Provide the [X, Y] coordinate of the cell's center where the given text is located.  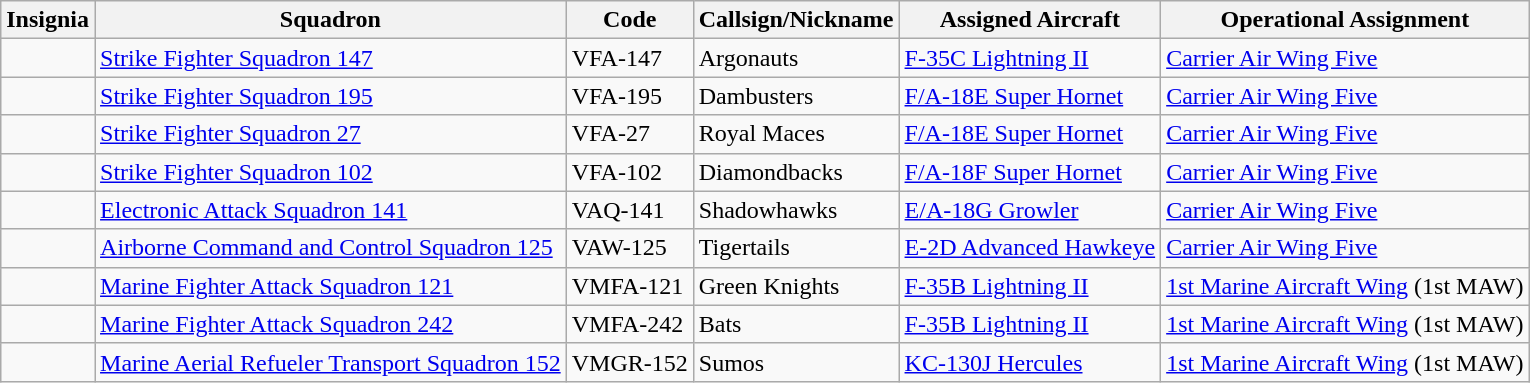
Strike Fighter Squadron 27 [331, 134]
VFA-27 [630, 134]
VFA-147 [630, 58]
Tigertails [796, 248]
VMFA-121 [630, 286]
Squadron [331, 20]
Sumos [796, 362]
Diamondbacks [796, 172]
VAQ-141 [630, 210]
Marine Aerial Refueler Transport Squadron 152 [331, 362]
Marine Fighter Attack Squadron 121 [331, 286]
Argonauts [796, 58]
VAW-125 [630, 248]
E/A-18G Growler [1030, 210]
VFA-195 [630, 96]
Airborne Command and Control Squadron 125 [331, 248]
Strike Fighter Squadron 195 [331, 96]
E-2D Advanced Hawkeye [1030, 248]
Royal Maces [796, 134]
F/A-18F Super Hornet [1030, 172]
Bats [796, 324]
Callsign/Nickname [796, 20]
Insignia [48, 20]
KC-130J Hercules [1030, 362]
VMFA-242 [630, 324]
Electronic Attack Squadron 141 [331, 210]
Strike Fighter Squadron 147 [331, 58]
Green Knights [796, 286]
Marine Fighter Attack Squadron 242 [331, 324]
Strike Fighter Squadron 102 [331, 172]
VMGR-152 [630, 362]
F-35C Lightning II [1030, 58]
Operational Assignment [1345, 20]
Code [630, 20]
Dambusters [796, 96]
Assigned Aircraft [1030, 20]
VFA-102 [630, 172]
Shadowhawks [796, 210]
